From the cell containing the given text, extract its center point as [x, y] coordinate. 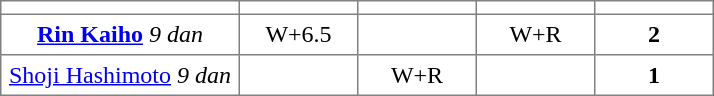
Shoji Hashimoto 9 dan [120, 75]
Rin Kaiho 9 dan [120, 34]
2 [654, 34]
W+6.5 [298, 34]
1 [654, 75]
